From the cell containing the given text, extract its center point as [x, y] coordinate. 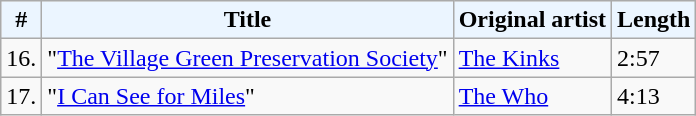
"I Can See for Miles" [248, 96]
2:57 [654, 58]
16. [22, 58]
# [22, 20]
"The Village Green Preservation Society" [248, 58]
17. [22, 96]
Original artist [532, 20]
4:13 [654, 96]
The Kinks [532, 58]
The Who [532, 96]
Title [248, 20]
Length [654, 20]
